For the text-containing cell, return its midpoint in (x, y) coordinate format. 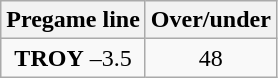
TROY –3.5 (74, 58)
Over/under (210, 20)
Pregame line (74, 20)
48 (210, 58)
